Search for the cell housing the specified text and yield its (x, y) center coordinate. 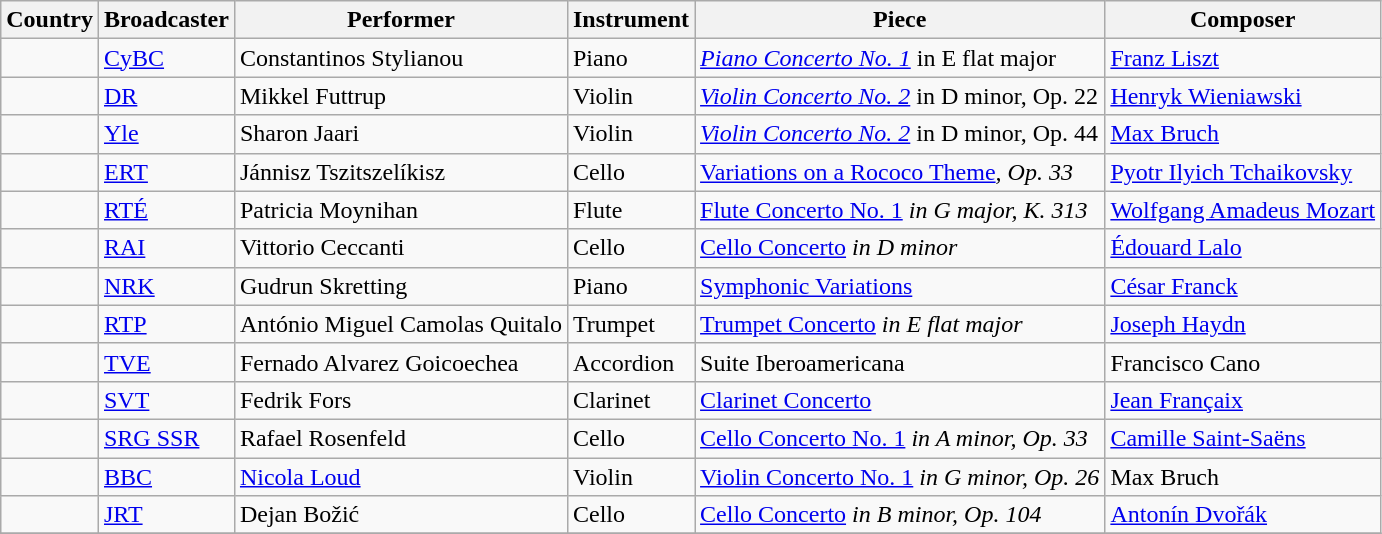
Dejan Božić (400, 515)
Nicola Loud (400, 477)
Accordion (630, 362)
CyBC (166, 58)
Cello Concerto in D minor (900, 248)
Trumpet Concerto in E flat major (900, 324)
Flute (630, 210)
Violin Concerto No. 2 in D minor, Op. 44 (900, 134)
César Franck (1243, 286)
SVT (166, 400)
RTÉ (166, 210)
Francisco Cano (1243, 362)
Symphonic Variations (900, 286)
Antonín Dvořák (1243, 515)
Édouard Lalo (1243, 248)
Sharon Jaari (400, 134)
Clarinet Concerto (900, 400)
Suite Iberoamericana (900, 362)
Trumpet (630, 324)
RAI (166, 248)
RTP (166, 324)
Joseph Haydn (1243, 324)
Variations on a Rococo Theme, Op. 33 (900, 172)
Flute Concerto No. 1 in G major, K. 313 (900, 210)
Fedrik Fors (400, 400)
Cello Concerto No. 1 in A minor, Op. 33 (900, 438)
Yle (166, 134)
Performer (400, 20)
Rafael Rosenfeld (400, 438)
Cello Concerto in B minor, Op. 104 (900, 515)
ERT (166, 172)
António Miguel Camolas Quitalo (400, 324)
Fernado Alvarez Goicoechea (400, 362)
BBC (166, 477)
Piano Concerto No. 1 in E flat major (900, 58)
Clarinet (630, 400)
Instrument (630, 20)
Composer (1243, 20)
TVE (166, 362)
Violin Concerto No. 2 in D minor, Op. 22 (900, 96)
SRG SSR (166, 438)
Henryk Wieniawski (1243, 96)
Jean Françaix (1243, 400)
Constantinos Stylianou (400, 58)
Violin Concerto No. 1 in G minor, Op. 26 (900, 477)
Franz Liszt (1243, 58)
Country (50, 20)
Camille Saint-Saëns (1243, 438)
Vittorio Ceccanti (400, 248)
Mikkel Futtrup (400, 96)
Piece (900, 20)
Jánnisz Tszitszelíkisz (400, 172)
Pyotr Ilyich Tchaikovsky (1243, 172)
Patricia Moynihan (400, 210)
JRT (166, 515)
NRK (166, 286)
Gudrun Skretting (400, 286)
Wolfgang Amadeus Mozart (1243, 210)
DR (166, 96)
Broadcaster (166, 20)
